Output the (X, Y) coordinate of the center of the cell containing the given text.  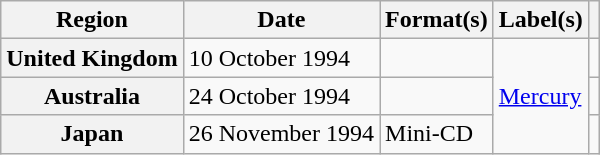
Label(s) (540, 20)
10 October 1994 (281, 58)
Australia (92, 96)
Japan (92, 134)
Format(s) (437, 20)
Mini-CD (437, 134)
Date (281, 20)
Region (92, 20)
26 November 1994 (281, 134)
Mercury (540, 96)
24 October 1994 (281, 96)
United Kingdom (92, 58)
